Output the (x, y) coordinate of the center of the cell containing the given text.  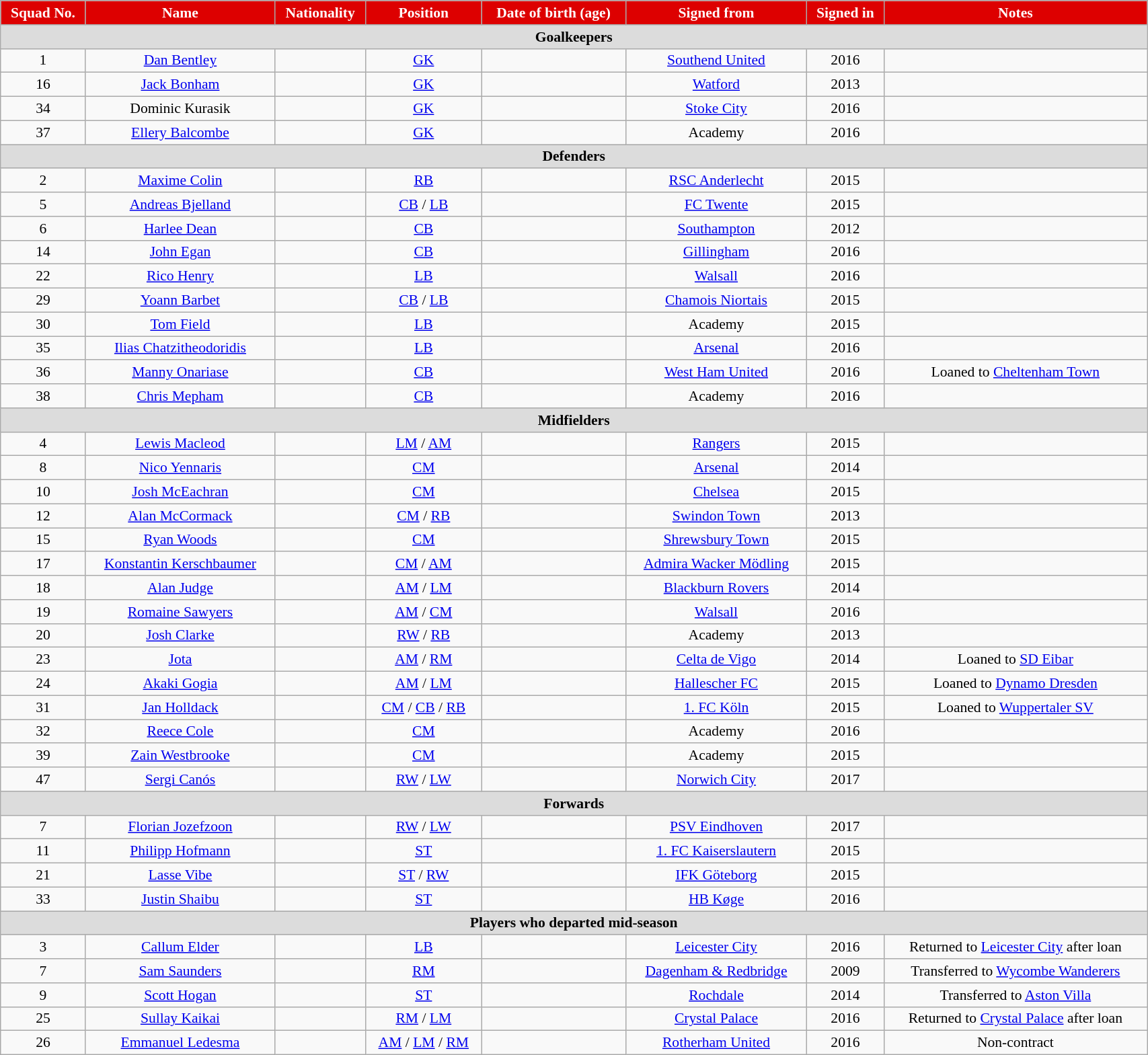
Forwards (574, 804)
Leicester City (716, 947)
Reece Cole (180, 732)
FC Twente (716, 204)
1. FC Kaiserslautern (716, 851)
10 (43, 492)
25 (43, 1019)
Signed in (845, 13)
18 (43, 588)
Romaine Sawyers (180, 612)
LM / AM (424, 444)
Watford (716, 85)
Zain Westbrooke (180, 756)
Loaned to Dynamo Dresden (1016, 684)
12 (43, 516)
RB (424, 181)
6 (43, 229)
38 (43, 396)
15 (43, 540)
Dan Bentley (180, 61)
IFK Göteborg (716, 875)
Akaki Gogia (180, 684)
Transferred to Wycombe Wanderers (1016, 971)
22 (43, 276)
Shrewsbury Town (716, 540)
Southend United (716, 61)
Goalkeepers (574, 37)
2012 (845, 229)
37 (43, 132)
Norwich City (716, 779)
AM / LM / RM (424, 1043)
9 (43, 995)
RW / RB (424, 635)
Chelsea (716, 492)
Florian Jozefzoon (180, 827)
Chamois Niortais (716, 301)
RM (424, 971)
Crystal Palace (716, 1019)
Signed from (716, 13)
5 (43, 204)
Squad No. (43, 13)
Lewis Macleod (180, 444)
CM / AM (424, 564)
RM / LM (424, 1019)
CM / RB (424, 516)
3 (43, 947)
Gillingham (716, 252)
Jan Holldack (180, 707)
Nico Yennaris (180, 468)
ST / RW (424, 875)
35 (43, 348)
Justin Shaibu (180, 899)
1. FC Köln (716, 707)
2 (43, 181)
Ryan Woods (180, 540)
Maxime Colin (180, 181)
Name (180, 13)
24 (43, 684)
Philipp Hofmann (180, 851)
33 (43, 899)
AM / RM (424, 660)
32 (43, 732)
Yoann Barbet (180, 301)
Rico Henry (180, 276)
Returned to Crystal Palace after loan (1016, 1019)
19 (43, 612)
Midfielders (574, 420)
Chris Mepham (180, 396)
CM / CB / RB (424, 707)
Emmanuel Ledesma (180, 1043)
23 (43, 660)
Admira Wacker Mödling (716, 564)
Non-contract (1016, 1043)
14 (43, 252)
Josh Clarke (180, 635)
Date of birth (age) (553, 13)
West Ham United (716, 373)
Jack Bonham (180, 85)
Alan Judge (180, 588)
47 (43, 779)
Sam Saunders (180, 971)
John Egan (180, 252)
Defenders (574, 157)
Position (424, 13)
Ellery Balcombe (180, 132)
Andreas Bjelland (180, 204)
Manny Onariase (180, 373)
Swindon Town (716, 516)
Ilias Chatzitheodoridis (180, 348)
HB Køge (716, 899)
11 (43, 851)
AM / CM (424, 612)
34 (43, 109)
26 (43, 1043)
Dominic Kurasik (180, 109)
Celta de Vigo (716, 660)
20 (43, 635)
Alan McCormack (180, 516)
Southampton (716, 229)
Rotherham United (716, 1043)
8 (43, 468)
Transferred to Aston Villa (1016, 995)
29 (43, 301)
Loaned to SD Eibar (1016, 660)
Konstantin Kerschbaumer (180, 564)
Rochdale (716, 995)
Hallescher FC (716, 684)
Nationality (320, 13)
2009 (845, 971)
1 (43, 61)
Loaned to Cheltenham Town (1016, 373)
Lasse Vibe (180, 875)
Notes (1016, 13)
RSC Anderlecht (716, 181)
Loaned to Wuppertaler SV (1016, 707)
Blackburn Rovers (716, 588)
31 (43, 707)
21 (43, 875)
30 (43, 324)
PSV Eindhoven (716, 827)
36 (43, 373)
Harlee Dean (180, 229)
Jota (180, 660)
Scott Hogan (180, 995)
Players who departed mid-season (574, 923)
Stoke City (716, 109)
Dagenham & Redbridge (716, 971)
Callum Elder (180, 947)
Sullay Kaikai (180, 1019)
16 (43, 85)
Returned to Leicester City after loan (1016, 947)
Tom Field (180, 324)
Josh McEachran (180, 492)
Sergi Canós (180, 779)
4 (43, 444)
17 (43, 564)
Rangers (716, 444)
39 (43, 756)
